Locate the cell with the specified text and output its [X, Y] center coordinate. 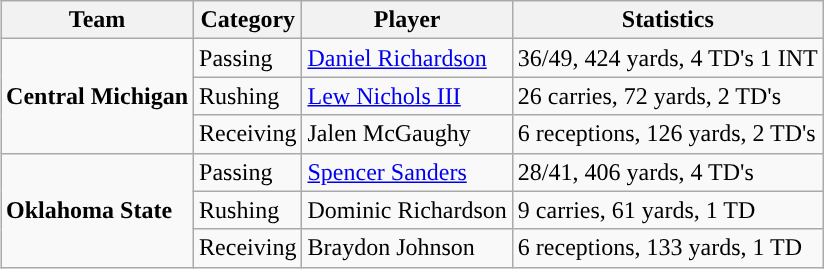
36/49, 424 yards, 4 TD's 1 INT [668, 58]
Braydon Johnson [407, 248]
Daniel Richardson [407, 58]
9 carries, 61 yards, 1 TD [668, 210]
Oklahoma State [98, 210]
6 receptions, 133 yards, 1 TD [668, 248]
Dominic Richardson [407, 210]
Lew Nichols III [407, 96]
Central Michigan [98, 96]
Category [248, 20]
Jalen McGaughy [407, 134]
Spencer Sanders [407, 172]
6 receptions, 126 yards, 2 TD's [668, 134]
Statistics [668, 20]
Player [407, 20]
Team [98, 20]
26 carries, 72 yards, 2 TD's [668, 96]
28/41, 406 yards, 4 TD's [668, 172]
